Return the (x, y) coordinate for the center point of the cell that contains the specified text.  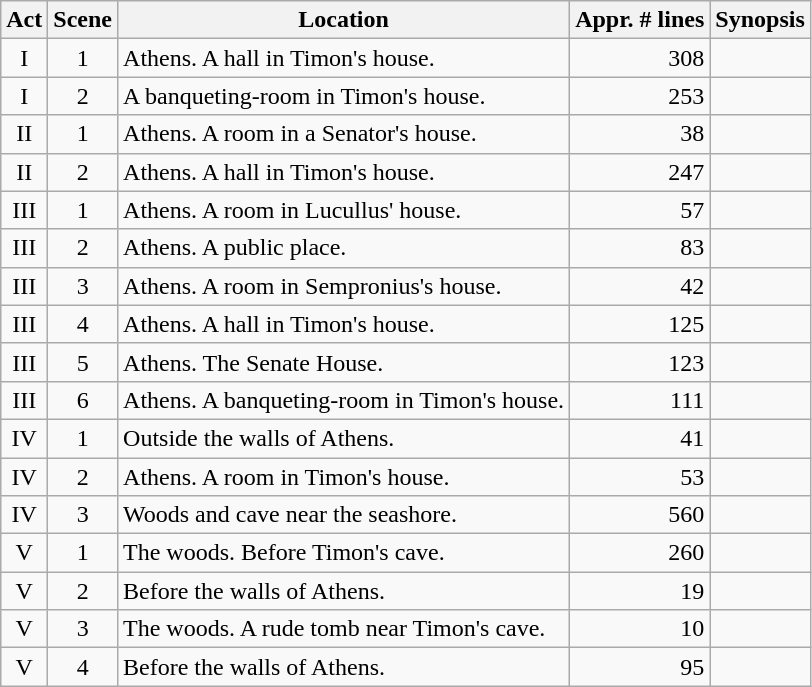
83 (640, 248)
560 (640, 515)
Athens. A room in Timon's house. (344, 477)
247 (640, 172)
Location (344, 20)
The woods. A rude tomb near Timon's cave. (344, 629)
Athens. A room in a Senator's house. (344, 134)
Athens. A room in Sempronius's house. (344, 286)
111 (640, 400)
41 (640, 438)
Athens. A banqueting-room in Timon's house. (344, 400)
6 (83, 400)
308 (640, 58)
260 (640, 553)
Synopsis (760, 20)
53 (640, 477)
38 (640, 134)
Act (24, 20)
123 (640, 362)
19 (640, 591)
Scene (83, 20)
Outside the walls of Athens. (344, 438)
5 (83, 362)
10 (640, 629)
A banqueting-room in Timon's house. (344, 96)
Appr. # lines (640, 20)
42 (640, 286)
Athens. The Senate House. (344, 362)
253 (640, 96)
95 (640, 667)
Woods and cave near the seashore. (344, 515)
57 (640, 210)
Athens. A room in Lucullus' house. (344, 210)
Athens. A public place. (344, 248)
125 (640, 324)
The woods. Before Timon's cave. (344, 553)
